Provide the (x, y) coordinate of the cell's center where the given text is located.  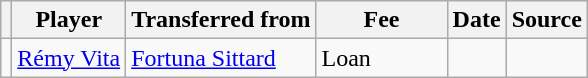
Source (546, 20)
Rémy Vita (69, 58)
Fortuna Sittard (221, 58)
Transferred from (221, 20)
Fee (382, 20)
Player (69, 20)
Date (476, 20)
Loan (382, 58)
